From the cell containing the given text, extract its center point as (x, y) coordinate. 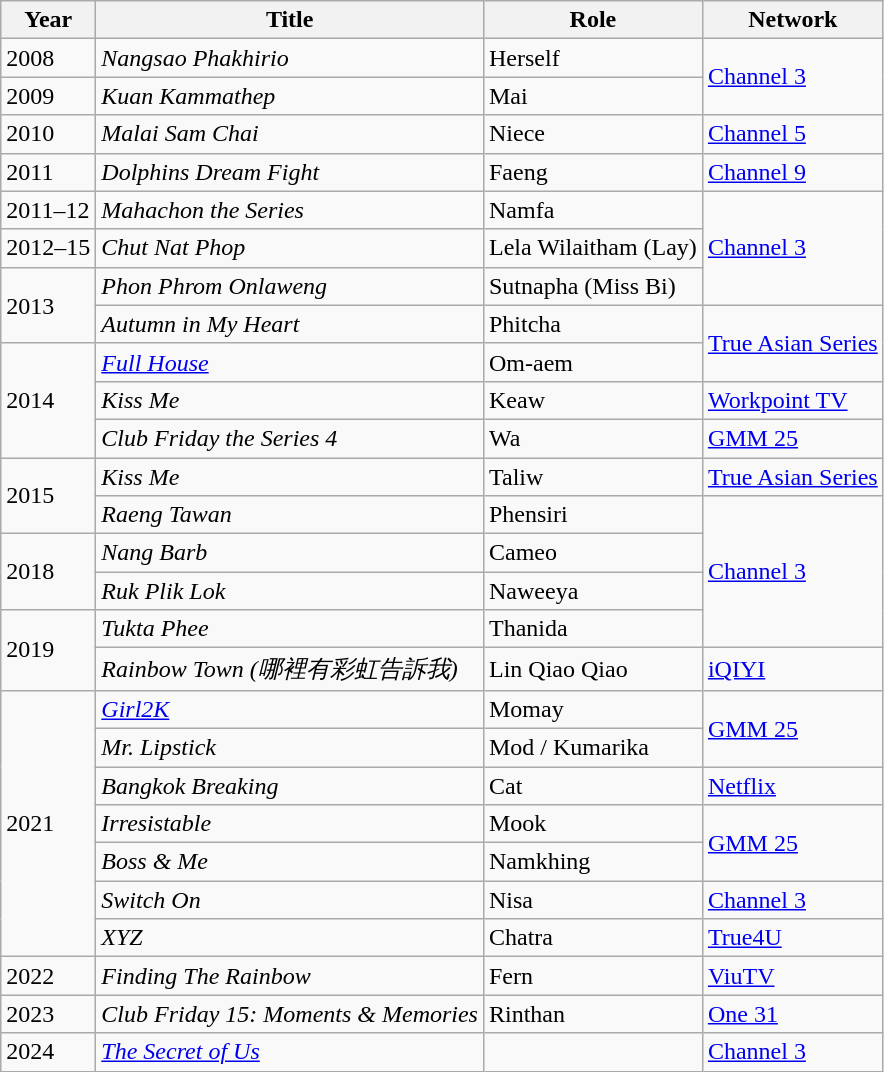
iQIYI (792, 670)
Cameo (592, 553)
Girl2K (290, 709)
Lin Qiao Qiao (592, 670)
2015 (48, 496)
Phensiri (592, 515)
2022 (48, 976)
Nisa (592, 900)
Mai (592, 96)
Year (48, 20)
Faeng (592, 172)
Momay (592, 709)
Raeng Tawan (290, 515)
Herself (592, 58)
Mook (592, 824)
Thanida (592, 629)
Mr. Lipstick (290, 747)
Bangkok Breaking (290, 785)
2013 (48, 305)
True4U (792, 938)
Title (290, 20)
Naweeya (592, 591)
Dolphins Dream Fight (290, 172)
Full House (290, 362)
Workpoint TV (792, 400)
2014 (48, 400)
Namfa (592, 210)
Nang Barb (290, 553)
Irresistable (290, 824)
Wa (592, 438)
ViuTV (792, 976)
2021 (48, 823)
Channel 5 (792, 134)
2009 (48, 96)
The Secret of Us (290, 1052)
Fern (592, 976)
Niece (592, 134)
Om-aem (592, 362)
Kuan Kammathep (290, 96)
Lela Wilaitham (Lay) (592, 248)
2011 (48, 172)
Boss & Me (290, 862)
Sutnapha (Miss Bi) (592, 286)
2010 (48, 134)
Role (592, 20)
XYZ (290, 938)
2018 (48, 572)
Tukta Phee (290, 629)
Mahachon the Series (290, 210)
Phon Phrom Onlaweng (290, 286)
Mod / Kumarika (592, 747)
Malai Sam Chai (290, 134)
Switch On (290, 900)
2024 (48, 1052)
Network (792, 20)
2012–15 (48, 248)
Ruk Plik Lok (290, 591)
Namkhing (592, 862)
2008 (48, 58)
Cat (592, 785)
Club Friday the Series 4 (290, 438)
Taliw (592, 477)
Chut Nat Phop (290, 248)
One 31 (792, 1014)
Autumn in My Heart (290, 324)
Phitcha (592, 324)
2019 (48, 650)
2023 (48, 1014)
Finding The Rainbow (290, 976)
Keaw (592, 400)
Rinthan (592, 1014)
Netflix (792, 785)
Rainbow Town (哪裡有彩虹告訴我) (290, 670)
Nangsao Phakhirio (290, 58)
2011–12 (48, 210)
Chatra (592, 938)
Channel 9 (792, 172)
Club Friday 15: Moments & Memories (290, 1014)
